Scan for the cell matching the given text and deliver its [X, Y] coordinate at center. 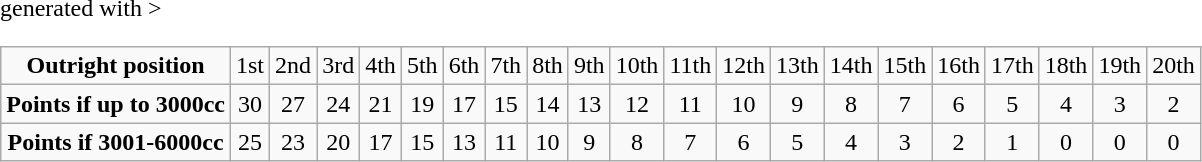
20th [1174, 66]
1st [250, 66]
1 [1012, 142]
4th [381, 66]
11th [690, 66]
20 [338, 142]
19 [422, 104]
5th [422, 66]
6th [464, 66]
30 [250, 104]
10th [637, 66]
12th [744, 66]
7th [506, 66]
3rd [338, 66]
25 [250, 142]
14 [548, 104]
23 [294, 142]
9th [589, 66]
19th [1120, 66]
21 [381, 104]
24 [338, 104]
14th [851, 66]
8th [548, 66]
Points if up to 3000cc [116, 104]
17th [1012, 66]
12 [637, 104]
27 [294, 104]
Outright position [116, 66]
Points if 3001-6000cc [116, 142]
18th [1066, 66]
15th [905, 66]
2nd [294, 66]
13th [797, 66]
16th [959, 66]
